Locate the cell with the specified text and output its [X, Y] center coordinate. 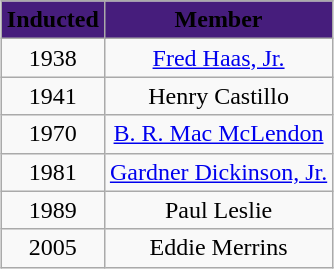
Inducted [52, 20]
1989 [52, 210]
1970 [52, 134]
Eddie Merrins [218, 248]
Henry Castillo [218, 96]
Fred Haas, Jr. [218, 58]
2005 [52, 248]
1941 [52, 96]
1938 [52, 58]
B. R. Mac McLendon [218, 134]
1981 [52, 172]
Gardner Dickinson, Jr. [218, 172]
Member [218, 20]
Paul Leslie [218, 210]
